Search for the cell housing the specified text and yield its [X, Y] center coordinate. 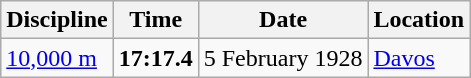
Davos [419, 58]
Time [156, 20]
17:17.4 [156, 58]
Date [283, 20]
5 February 1928 [283, 58]
10,000 m [57, 58]
Discipline [57, 20]
Location [419, 20]
